Extract the (x, y) coordinate from the center of the cell holding the provided text.  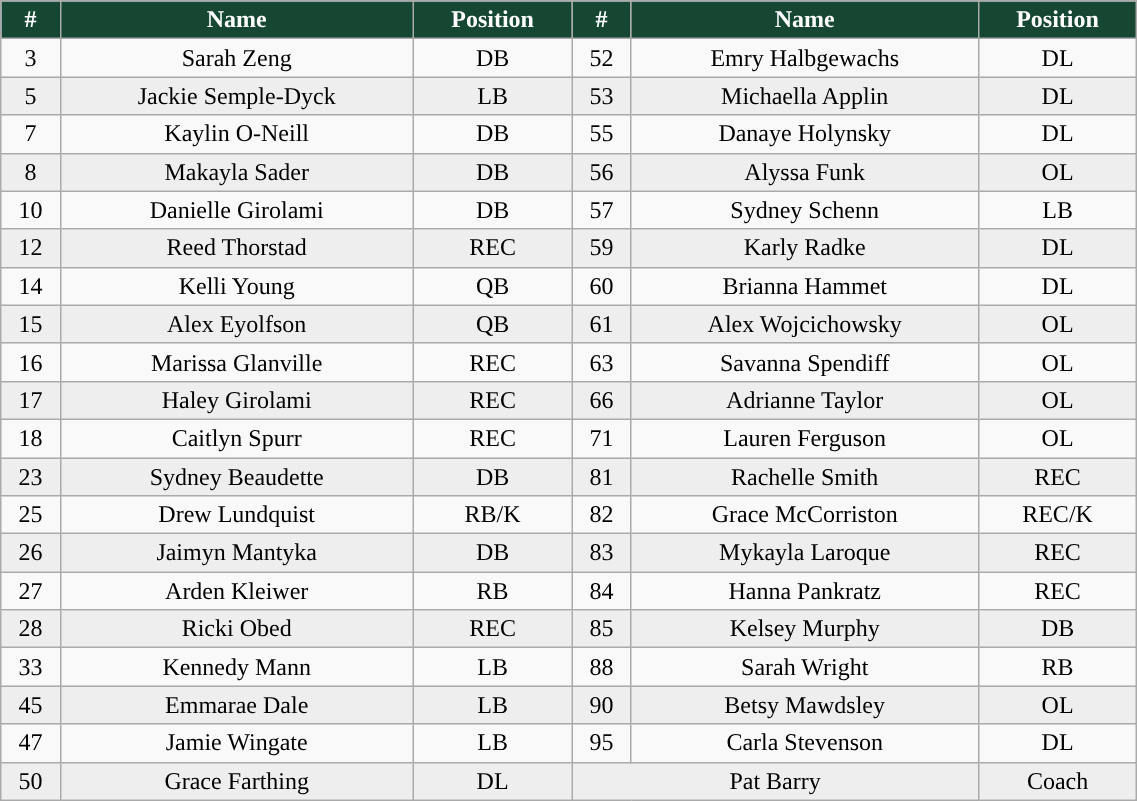
50 (30, 781)
Kelsey Murphy (804, 629)
59 (602, 248)
Arden Kleiwer (236, 591)
Danielle Girolami (236, 210)
33 (30, 667)
REC/K (1058, 515)
82 (602, 515)
Sydney Schenn (804, 210)
Alex Eyolfson (236, 324)
Karly Radke (804, 248)
Pat Barry (775, 781)
Mykayla Laroque (804, 553)
12 (30, 248)
Reed Thorstad (236, 248)
Grace McCorriston (804, 515)
10 (30, 210)
57 (602, 210)
Coach (1058, 781)
Kelli Young (236, 286)
88 (602, 667)
Ricki Obed (236, 629)
Grace Farthing (236, 781)
15 (30, 324)
47 (30, 743)
56 (602, 172)
Marissa Glanville (236, 362)
RB/K (492, 515)
Sarah Zeng (236, 58)
Rachelle Smith (804, 477)
Carla Stevenson (804, 743)
Lauren Ferguson (804, 438)
52 (602, 58)
66 (602, 400)
Jackie Semple-Dyck (236, 96)
Emmarae Dale (236, 705)
18 (30, 438)
Michaella Applin (804, 96)
Emry Halbgewachs (804, 58)
81 (602, 477)
55 (602, 134)
Sarah Wright (804, 667)
53 (602, 96)
Alyssa Funk (804, 172)
45 (30, 705)
Kaylin O-Neill (236, 134)
Sydney Beaudette (236, 477)
83 (602, 553)
7 (30, 134)
95 (602, 743)
61 (602, 324)
Haley Girolami (236, 400)
16 (30, 362)
Betsy Mawdsley (804, 705)
28 (30, 629)
27 (30, 591)
71 (602, 438)
90 (602, 705)
3 (30, 58)
Hanna Pankratz (804, 591)
Jaimyn Mantyka (236, 553)
Savanna Spendiff (804, 362)
Alex Wojcichowsky (804, 324)
Makayla Sader (236, 172)
26 (30, 553)
25 (30, 515)
Jamie Wingate (236, 743)
17 (30, 400)
60 (602, 286)
Adrianne Taylor (804, 400)
Danaye Holynsky (804, 134)
Brianna Hammet (804, 286)
85 (602, 629)
Drew Lundquist (236, 515)
84 (602, 591)
23 (30, 477)
14 (30, 286)
8 (30, 172)
5 (30, 96)
Caitlyn Spurr (236, 438)
63 (602, 362)
Kennedy Mann (236, 667)
